Pinpoint the cell where the given text exists, returning its (X, Y) midpoint coordinate. 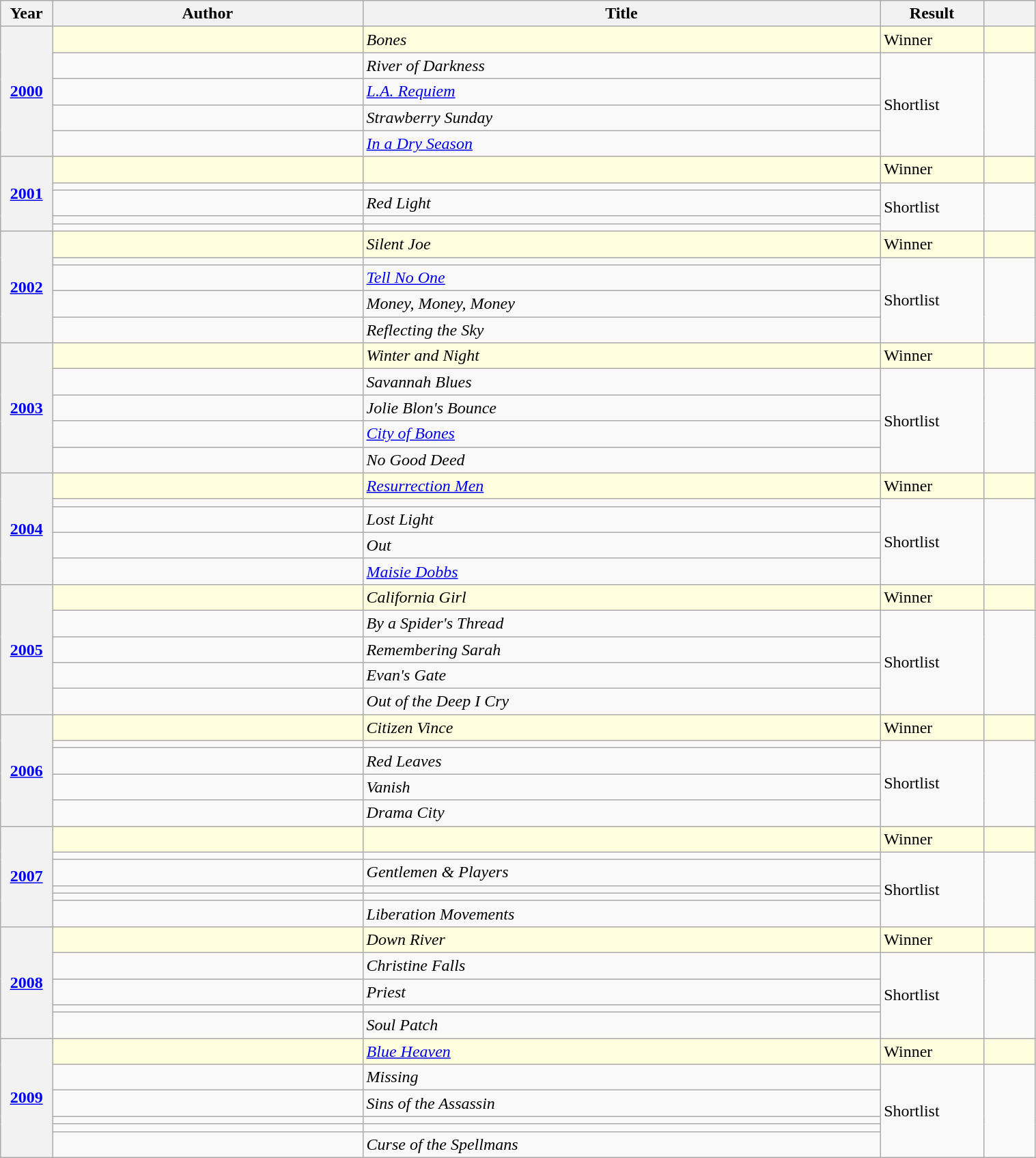
Reflecting the Sky (621, 330)
Out (621, 545)
By a Spider's Thread (621, 623)
California Girl (621, 597)
2005 (27, 649)
2002 (27, 287)
River of Darkness (621, 66)
Money, Money, Money (621, 304)
Christine Falls (621, 965)
Blue Heaven (621, 1051)
Liberation Movements (621, 913)
Remembering Sarah (621, 650)
Lost Light (621, 519)
Result (932, 14)
Curse of the Spellmans (621, 1144)
City of Bones (621, 434)
Red Light (621, 203)
Down River (621, 939)
2003 (27, 408)
Sins of the Assassin (621, 1103)
2009 (27, 1098)
Title (621, 14)
Strawberry Sunday (621, 118)
Maisie Dobbs (621, 571)
Soul Patch (621, 1025)
2000 (27, 92)
Year (27, 14)
2006 (27, 771)
Missing (621, 1077)
2004 (27, 529)
Citizen Vince (621, 728)
Savannah Blues (621, 382)
Winter and Night (621, 356)
Author (208, 14)
Tell No One (621, 278)
2008 (27, 982)
Drama City (621, 813)
In a Dry Season (621, 143)
Priest (621, 991)
Silent Joe (621, 244)
Vanish (621, 787)
Jolie Blon's Bounce (621, 408)
2001 (27, 194)
2007 (27, 876)
Evan's Gate (621, 676)
No Good Deed (621, 460)
Gentlemen & Players (621, 872)
Red Leaves (621, 761)
Bones (621, 40)
Out of the Deep I Cry (621, 702)
L.A. Requiem (621, 92)
Resurrection Men (621, 486)
